From the cell containing the given text, extract its center point as [x, y] coordinate. 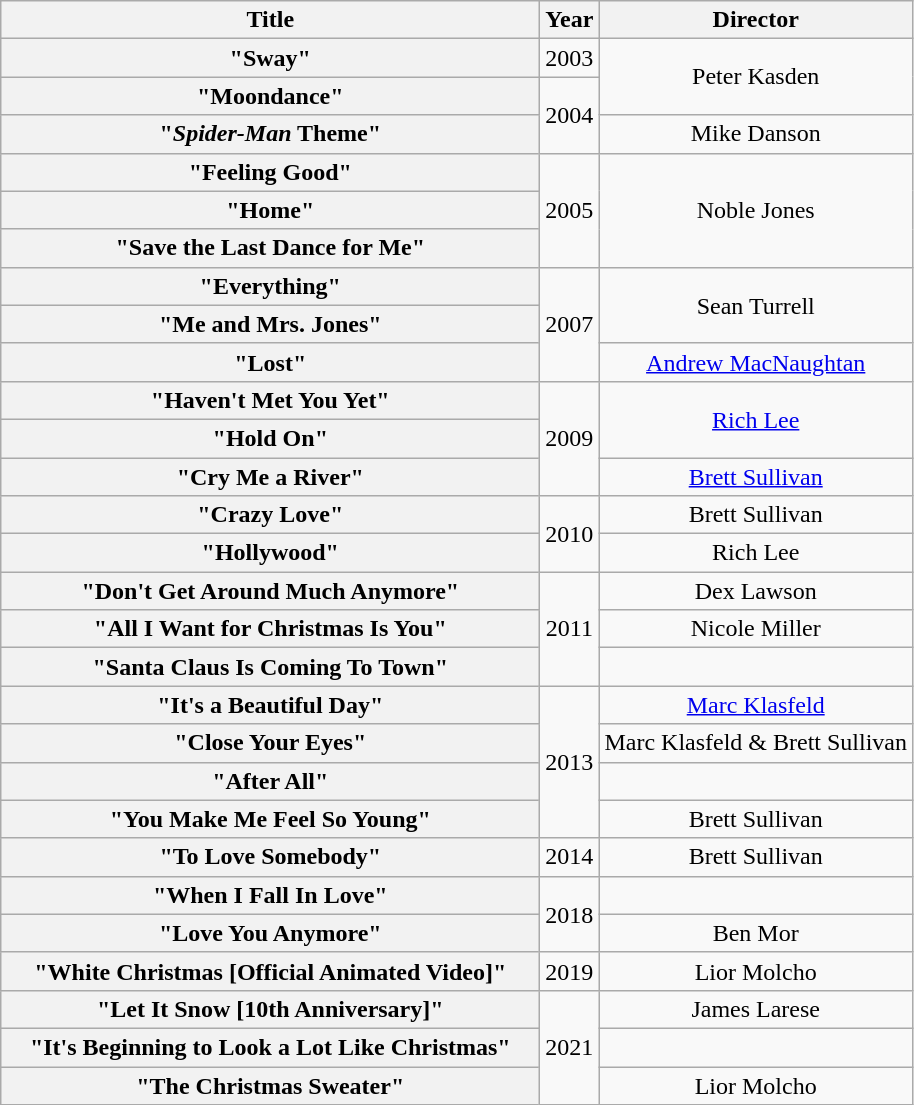
"Me and Mrs. Jones" [270, 324]
2013 [570, 762]
Ben Mor [756, 933]
"Hold On" [270, 438]
"Hollywood" [270, 553]
"After All" [270, 781]
"Feeling Good" [270, 172]
Marc Klasfeld & Brett Sullivan [756, 743]
Noble Jones [756, 210]
"The Christmas Sweater" [270, 1085]
"Sway" [270, 58]
Year [570, 20]
2007 [570, 324]
"It's a Beautiful Day" [270, 705]
"Let It Snow [10th Anniversary]" [270, 1009]
"Cry Me a River" [270, 477]
"Close Your Eyes" [270, 743]
"Love You Anymore" [270, 933]
2011 [570, 629]
Nicole Miller [756, 629]
Marc Klasfeld [756, 705]
"Save the Last Dance for Me" [270, 248]
Andrew MacNaughtan [756, 362]
"Don't Get Around Much Anymore" [270, 591]
Sean Turrell [756, 305]
"Santa Claus Is Coming To Town" [270, 667]
"Haven't Met You Yet" [270, 400]
2003 [570, 58]
2019 [570, 971]
"Crazy Love" [270, 515]
"Everything" [270, 286]
2010 [570, 534]
2009 [570, 438]
2018 [570, 914]
James Larese [756, 1009]
"When I Fall In Love" [270, 895]
Director [756, 20]
"Spider-Man Theme" [270, 134]
Peter Kasden [756, 77]
"It's Beginning to Look a Lot Like Christmas" [270, 1047]
"To Love Somebody" [270, 857]
"Moondance" [270, 96]
2021 [570, 1047]
"Lost" [270, 362]
Mike Danson [756, 134]
"You Make Me Feel So Young" [270, 819]
Title [270, 20]
"Home" [270, 210]
Dex Lawson [756, 591]
"All I Want for Christmas Is You" [270, 629]
"White Christmas [Official Animated Video]" [270, 971]
2004 [570, 115]
2014 [570, 857]
2005 [570, 210]
